Find where the given text appears and provide that cell's center as (X, Y) coordinate. 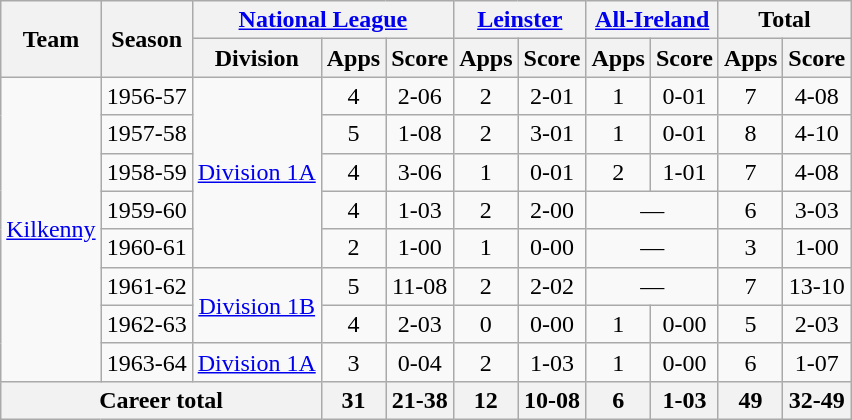
1963-64 (146, 362)
1957-58 (146, 134)
Career total (162, 400)
1962-63 (146, 324)
3-01 (552, 134)
11-08 (420, 286)
12 (486, 400)
Kilkenny (51, 229)
1-07 (817, 362)
10-08 (552, 400)
1959-60 (146, 210)
1960-61 (146, 248)
3-03 (817, 210)
2-02 (552, 286)
0-04 (420, 362)
Total (784, 20)
4-10 (817, 134)
Division 1B (256, 305)
National League (322, 20)
1-01 (684, 172)
31 (353, 400)
Division (256, 58)
1958-59 (146, 172)
32-49 (817, 400)
1961-62 (146, 286)
2-00 (552, 210)
Team (51, 39)
0 (486, 324)
2-06 (420, 96)
1-08 (420, 134)
1956-57 (146, 96)
3-06 (420, 172)
Leinster (520, 20)
49 (750, 400)
8 (750, 134)
13-10 (817, 286)
Season (146, 39)
21-38 (420, 400)
2-01 (552, 96)
All-Ireland (652, 20)
